Capture the cell that displays the provided text and extract its (X, Y) central coordinate. 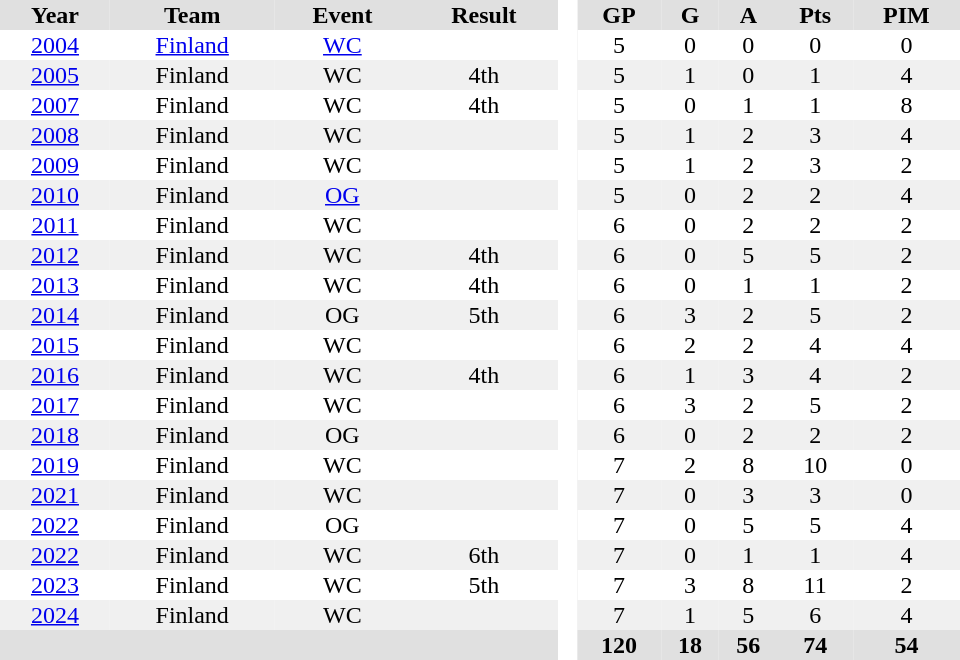
18 (690, 645)
2016 (55, 375)
A (748, 15)
2005 (55, 75)
Year (55, 15)
Result (484, 15)
PIM (906, 15)
GP (619, 15)
2014 (55, 315)
54 (906, 645)
120 (619, 645)
11 (814, 585)
2007 (55, 105)
Pts (814, 15)
2013 (55, 285)
2024 (55, 615)
2010 (55, 195)
2019 (55, 465)
74 (814, 645)
G (690, 15)
2004 (55, 45)
2017 (55, 405)
2008 (55, 135)
2023 (55, 585)
2011 (55, 225)
2009 (55, 165)
2015 (55, 345)
6th (484, 555)
Team (192, 15)
2021 (55, 495)
2018 (55, 435)
56 (748, 645)
10 (814, 465)
Event (342, 15)
2012 (55, 255)
